Scan for the cell matching the given text and deliver its [x, y] coordinate at center. 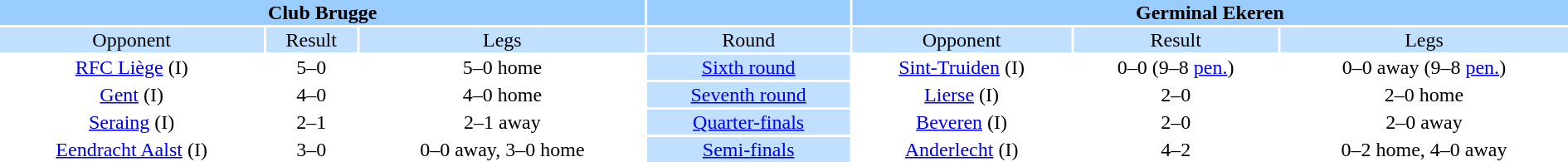
Seventh round [748, 95]
0–0 away (9–8 pen.) [1424, 67]
Sixth round [748, 67]
0–0 away, 3–0 home [502, 150]
Lierse (I) [962, 95]
4–2 [1176, 150]
Germinal Ekeren [1210, 12]
2–1 [311, 122]
2–0 away [1424, 122]
5–0 [311, 67]
Anderlecht (I) [962, 150]
2–1 away [502, 122]
0–2 home, 4–0 away [1424, 150]
3–0 [311, 150]
Club Brugge [323, 12]
0–0 (9–8 pen.) [1176, 67]
Gent (I) [131, 95]
Beveren (I) [962, 122]
2–0 home [1424, 95]
4–0 [311, 95]
Round [748, 40]
4–0 home [502, 95]
Sint-Truiden (I) [962, 67]
5–0 home [502, 67]
Semi-finals [748, 150]
Quarter-finals [748, 122]
Eendracht Aalst (I) [131, 150]
RFC Liège (I) [131, 67]
Seraing (I) [131, 122]
